Return (X, Y) of the center of cell containing provided text 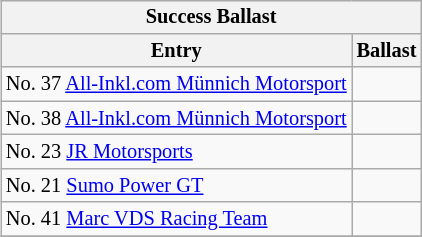
No. 23 JR Motorsports (176, 152)
No. 37 All-Inkl.com Münnich Motorsport (176, 84)
Entry (176, 51)
No. 41 Marc VDS Racing Team (176, 219)
Success Ballast (211, 17)
Ballast (387, 51)
No. 21 Sumo Power GT (176, 185)
No. 38 All-Inkl.com Münnich Motorsport (176, 118)
